Determine the (x, y) coordinate at the center of the cell enclosing the given text.  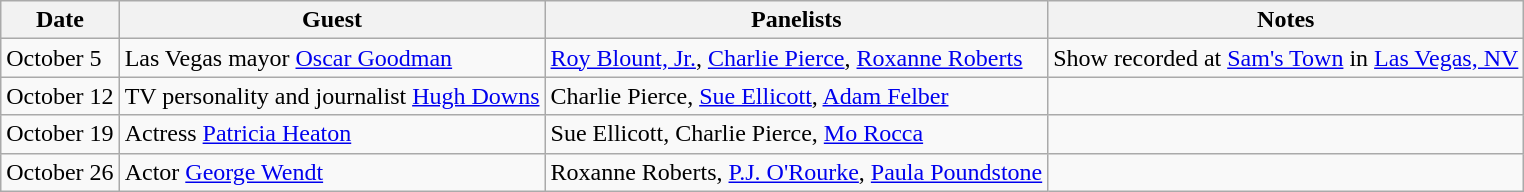
Roxanne Roberts, P.J. O'Rourke, Paula Poundstone (796, 172)
Notes (1286, 20)
Las Vegas mayor Oscar Goodman (332, 58)
Actor George Wendt (332, 172)
October 19 (60, 134)
Panelists (796, 20)
Sue Ellicott, Charlie Pierce, Mo Rocca (796, 134)
October 5 (60, 58)
Show recorded at Sam's Town in Las Vegas, NV (1286, 58)
Actress Patricia Heaton (332, 134)
October 12 (60, 96)
Guest (332, 20)
Date (60, 20)
Roy Blount, Jr., Charlie Pierce, Roxanne Roberts (796, 58)
October 26 (60, 172)
Charlie Pierce, Sue Ellicott, Adam Felber (796, 96)
TV personality and journalist Hugh Downs (332, 96)
